Find where the given text appears and provide that cell's center as [x, y] coordinate. 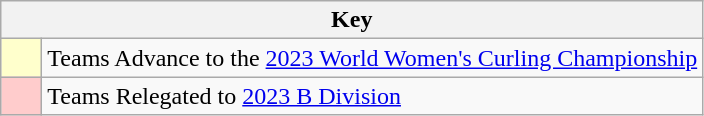
Teams Relegated to 2023 B Division [372, 96]
Teams Advance to the 2023 World Women's Curling Championship [372, 58]
Key [352, 20]
